Scan for the cell matching the given text and deliver its (x, y) coordinate at center. 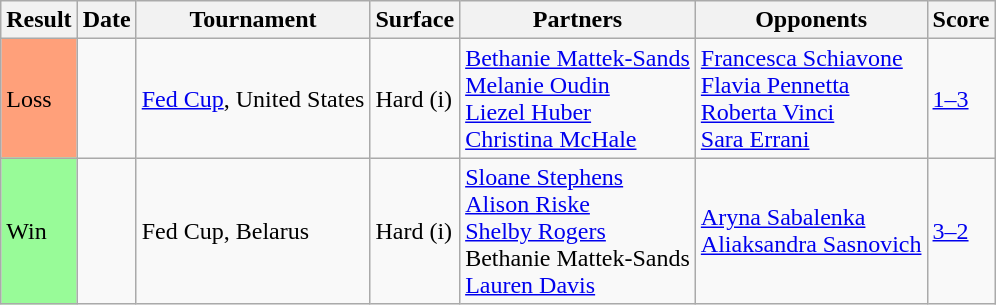
Aryna Sabalenka Aliaksandra Sasnovich (811, 231)
1–3 (961, 98)
3–2 (961, 231)
Opponents (811, 20)
Fed Cup, United States (253, 98)
Partners (578, 20)
Date (106, 20)
Bethanie Mattek-Sands Melanie Oudin Liezel Huber Christina McHale (578, 98)
Win (39, 231)
Francesca Schiavone Flavia Pennetta Roberta Vinci Sara Errani (811, 98)
Fed Cup, Belarus (253, 231)
Tournament (253, 20)
Score (961, 20)
Sloane Stephens Alison Riske Shelby Rogers Bethanie Mattek-Sands Lauren Davis (578, 231)
Loss (39, 98)
Surface (415, 20)
Result (39, 20)
